Provide the [X, Y] coordinate of the cell's center where the given text is located.  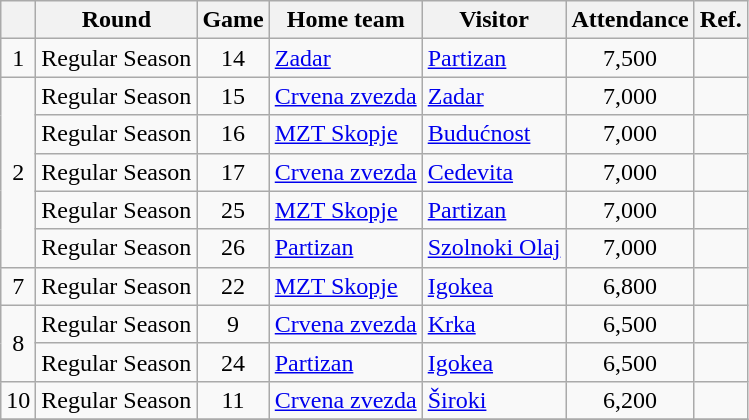
Široki [494, 400]
Home team [346, 20]
11 [233, 400]
Ref. [720, 20]
14 [233, 58]
25 [233, 210]
22 [233, 286]
15 [233, 96]
9 [233, 324]
Budućnost [494, 134]
2 [18, 172]
17 [233, 172]
7 [18, 286]
7,500 [630, 58]
Szolnoki Olaj [494, 248]
6,200 [630, 400]
26 [233, 248]
Krka [494, 324]
1 [18, 58]
Round [116, 20]
6,800 [630, 286]
8 [18, 343]
10 [18, 400]
Game [233, 20]
Attendance [630, 20]
16 [233, 134]
Cedevita [494, 172]
Visitor [494, 20]
24 [233, 362]
